Extract the [x, y] coordinate from the center of the cell holding the provided text.  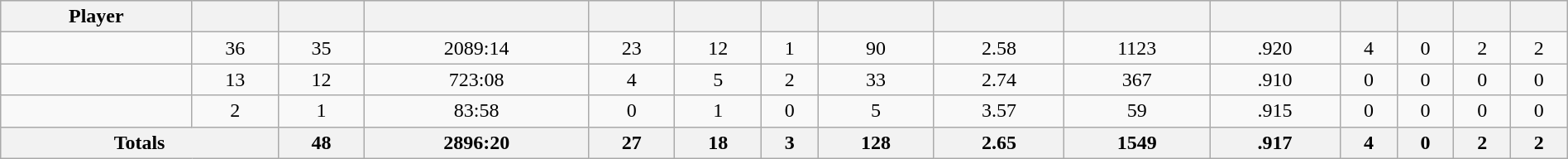
128 [876, 142]
36 [235, 48]
13 [235, 79]
3 [789, 142]
2089:14 [476, 48]
.915 [1275, 111]
18 [718, 142]
23 [632, 48]
.917 [1275, 142]
33 [876, 79]
48 [321, 142]
1549 [1137, 142]
1123 [1137, 48]
Player [96, 17]
90 [876, 48]
2.58 [999, 48]
2.65 [999, 142]
83:58 [476, 111]
Totals [140, 142]
3.57 [999, 111]
.920 [1275, 48]
59 [1137, 111]
35 [321, 48]
27 [632, 142]
.910 [1275, 79]
367 [1137, 79]
2.74 [999, 79]
2896:20 [476, 142]
723:08 [476, 79]
